Search for the cell housing the specified text and yield its (x, y) center coordinate. 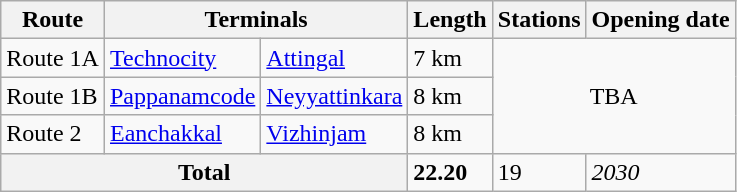
Route 2 (53, 134)
Route 1A (53, 58)
TBA (614, 96)
Length (450, 20)
Stations (539, 20)
Technocity (182, 58)
Route 1B (53, 96)
Terminals (256, 20)
Attingal (334, 58)
Opening date (660, 20)
7 km (450, 58)
2030 (660, 172)
Vizhinjam (334, 134)
Total (204, 172)
Eanchakkal (182, 134)
Pappanamcode (182, 96)
19 (539, 172)
22.20 (450, 172)
Route (53, 20)
Neyyattinkara (334, 96)
